Pinpoint the cell where the given text exists, returning its (x, y) midpoint coordinate. 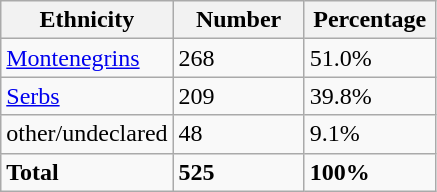
51.0% (370, 58)
209 (238, 96)
Total (87, 172)
9.1% (370, 134)
100% (370, 172)
Montenegrins (87, 58)
Ethnicity (87, 20)
48 (238, 134)
525 (238, 172)
Percentage (370, 20)
Serbs (87, 96)
Number (238, 20)
268 (238, 58)
39.8% (370, 96)
other/undeclared (87, 134)
